Identify which cell holds the provided text, then report its (X, Y) central coordinate. 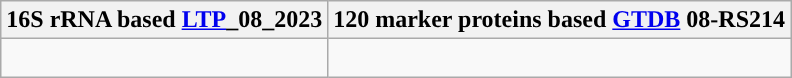
16S rRNA based LTP_08_2023 (164, 20)
120 marker proteins based GTDB 08-RS214 (560, 20)
